Return the (X, Y) coordinate for the center point of the cell that contains the specified text.  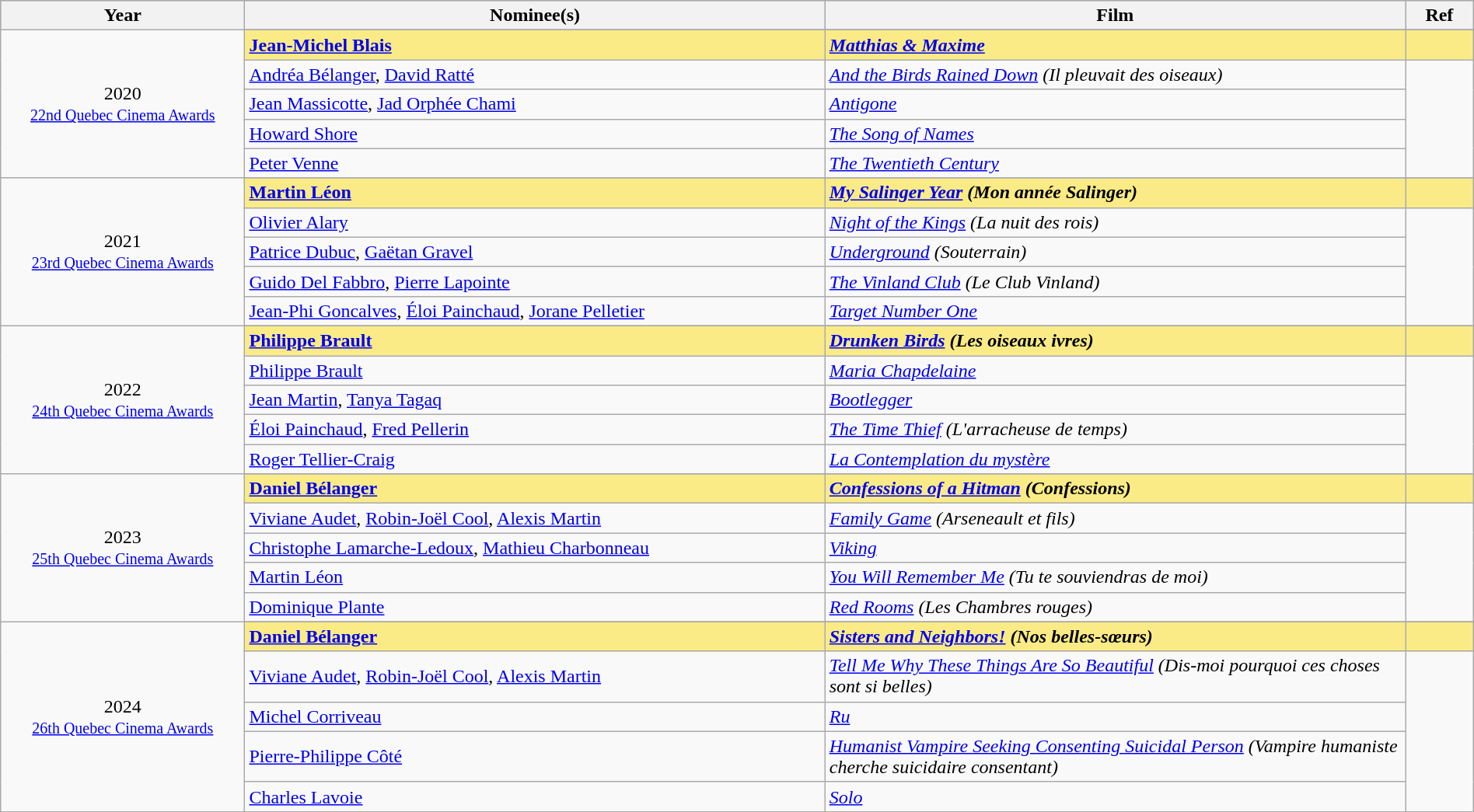
Family Game (Arseneault et fils) (1115, 518)
Pierre-Philippe Côté (535, 757)
Underground (Souterrain) (1115, 252)
Jean-Michel Blais (535, 45)
Dominique Plante (535, 607)
Andréa Bélanger, David Ratté (535, 75)
Night of the Kings (La nuit des rois) (1115, 222)
Antigone (1115, 104)
Drunken Birds (Les oiseaux ivres) (1115, 340)
Sisters and Neighbors! (Nos belles-sœurs) (1115, 636)
Maria Chapdelaine (1115, 371)
Éloi Painchaud, Fred Pellerin (535, 430)
Jean Massicotte, Jad Orphée Chami (535, 104)
Jean-Phi Goncalves, Éloi Painchaud, Jorane Pelletier (535, 311)
The Vinland Club (Le Club Vinland) (1115, 281)
Tell Me Why These Things Are So Beautiful (Dis-moi pourquoi ces choses sont si belles) (1115, 676)
Matthias & Maxime (1115, 45)
La Contemplation du mystère (1115, 459)
Viking (1115, 548)
Year (123, 16)
Peter Venne (535, 163)
202325th Quebec Cinema Awards (123, 548)
Olivier Alary (535, 222)
Ru (1115, 716)
The Song of Names (1115, 134)
Humanist Vampire Seeking Consenting Suicidal Person (Vampire humaniste cherche suicidaire consentant) (1115, 757)
You Will Remember Me (Tu te souviendras de moi) (1115, 577)
Guido Del Fabbro, Pierre Lapointe (535, 281)
Film (1115, 16)
The Time Thief (L'arracheuse de temps) (1115, 430)
2020 22nd Quebec Cinema Awards (123, 104)
202426th Quebec Cinema Awards (123, 716)
202123rd Quebec Cinema Awards (123, 252)
Bootlegger (1115, 400)
Nominee(s) (535, 16)
Solo (1115, 796)
The Twentieth Century (1115, 163)
Christophe Lamarche-Ledoux, Mathieu Charbonneau (535, 548)
Howard Shore (535, 134)
Charles Lavoie (535, 796)
Jean Martin, Tanya Tagaq (535, 400)
Red Rooms (Les Chambres rouges) (1115, 607)
Patrice Dubuc, Gaëtan Gravel (535, 252)
Ref (1440, 16)
Target Number One (1115, 311)
202224th Quebec Cinema Awards (123, 399)
And the Birds Rained Down (Il pleuvait des oiseaux) (1115, 75)
Michel Corriveau (535, 716)
My Salinger Year (Mon année Salinger) (1115, 193)
Confessions of a Hitman (Confessions) (1115, 489)
Roger Tellier-Craig (535, 459)
